Return (x, y) of the center of cell containing provided text 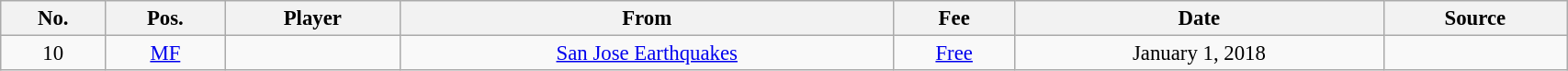
Date (1200, 18)
Source (1475, 18)
No. (53, 18)
San Jose Earthquakes (647, 53)
Player (312, 18)
MF (165, 53)
January 1, 2018 (1200, 53)
From (647, 18)
Fee (954, 18)
Pos. (165, 18)
Free (954, 53)
10 (53, 53)
